Detect which cell encompasses the target text, then output its (X, Y) center coordinate. 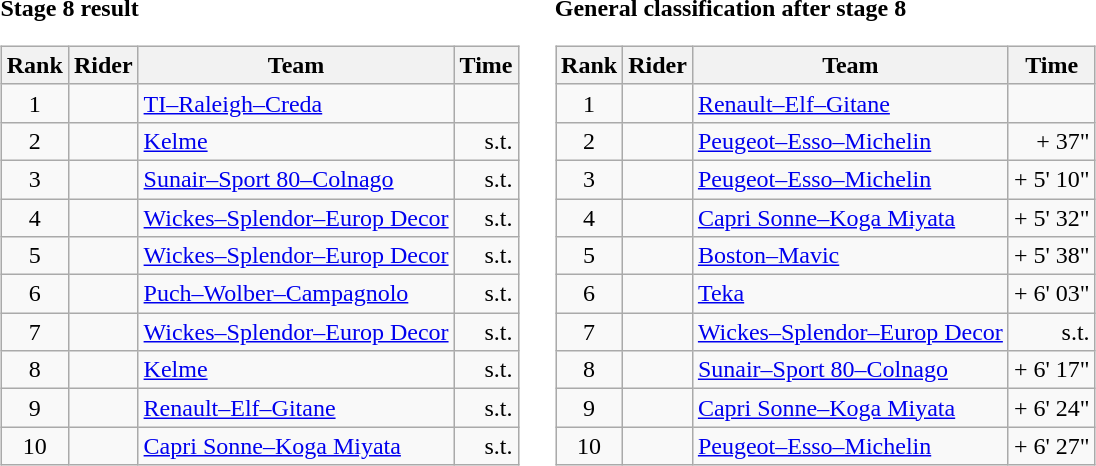
Puch–Wolber–Campagnolo (296, 294)
+ 6' 24" (1052, 408)
TI–Raleigh–Creda (296, 103)
Boston–Mavic (850, 256)
+ 37" (1052, 141)
+ 5' 38" (1052, 256)
+ 6' 03" (1052, 294)
+ 6' 27" (1052, 446)
Teka (850, 294)
+ 5' 10" (1052, 179)
+ 5' 32" (1052, 217)
+ 6' 17" (1052, 370)
